Return the [x, y] coordinate for the center point of the cell that contains the specified text.  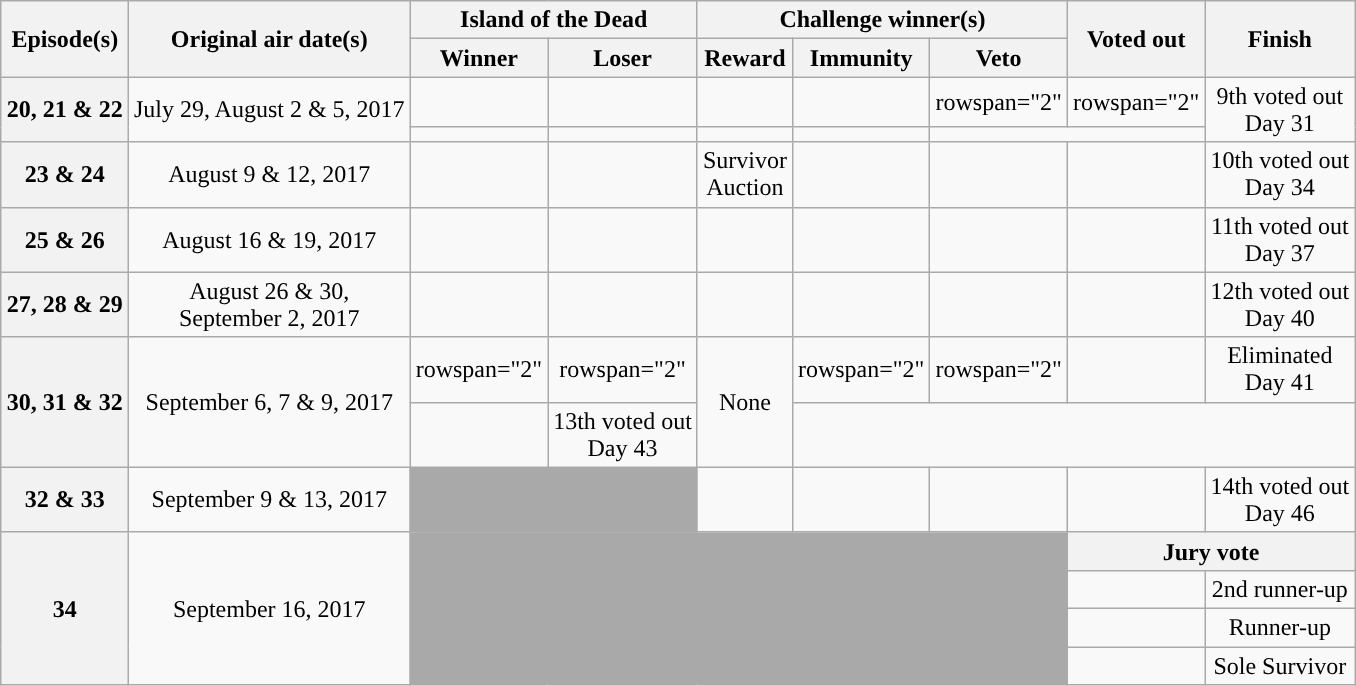
None [744, 402]
Voted out [1136, 39]
September 6, 7 & 9, 2017 [269, 402]
Veto [999, 58]
Runner-up [1280, 627]
2nd runner-up [1280, 589]
SurvivorAuction [744, 174]
Challenge winner(s) [882, 20]
27, 28 & 29 [64, 304]
20, 21 & 22 [64, 110]
11th voted outDay 37 [1280, 240]
Original air date(s) [269, 39]
25 & 26 [64, 240]
August 16 & 19, 2017 [269, 240]
September 16, 2017 [269, 608]
Immunity [861, 58]
9th voted outDay 31 [1280, 110]
Finish [1280, 39]
August 26 & 30,September 2, 2017 [269, 304]
10th voted outDay 34 [1280, 174]
September 9 & 13, 2017 [269, 500]
July 29, August 2 & 5, 2017 [269, 110]
August 9 & 12, 2017 [269, 174]
Jury vote [1210, 551]
14th voted outDay 46 [1280, 500]
Loser [623, 58]
Episode(s) [64, 39]
Winner [479, 58]
32 & 33 [64, 500]
Sole Survivor [1280, 665]
Reward [744, 58]
12th voted outDay 40 [1280, 304]
23 & 24 [64, 174]
EliminatedDay 41 [1280, 370]
13th voted outDay 43 [623, 434]
34 [64, 608]
Island of the Dead [554, 20]
30, 31 & 32 [64, 402]
